Detect which cell encompasses the target text, then output its (x, y) center coordinate. 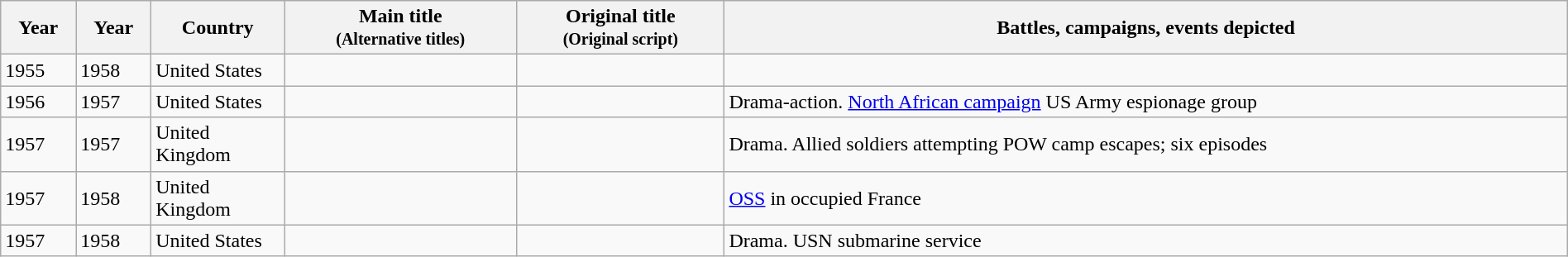
Drama. Allied soldiers attempting POW camp escapes; six episodes (1146, 144)
Country (218, 28)
Battles, campaigns, events depicted (1146, 28)
1956 (38, 102)
Drama. USN submarine service (1146, 240)
Drama-action. North African campaign US Army espionage group (1146, 102)
1955 (38, 70)
OSS in occupied France (1146, 198)
Main title(Alternative titles) (400, 28)
Original title(Original script) (620, 28)
